Output the [X, Y] coordinate of the center of the cell containing the given text.  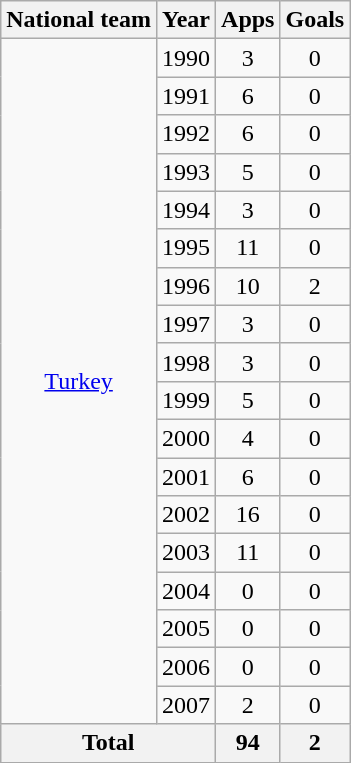
4 [248, 438]
2005 [186, 629]
1992 [186, 134]
10 [248, 286]
1997 [186, 324]
1996 [186, 286]
1998 [186, 362]
Apps [248, 20]
1993 [186, 172]
2006 [186, 667]
94 [248, 743]
Turkey [79, 382]
1999 [186, 400]
2003 [186, 553]
1991 [186, 96]
Goals [315, 20]
1990 [186, 58]
2007 [186, 705]
Total [108, 743]
Year [186, 20]
2002 [186, 515]
2000 [186, 438]
National team [79, 20]
1994 [186, 210]
1995 [186, 248]
2001 [186, 477]
2004 [186, 591]
16 [248, 515]
